Provide the (x, y) coordinate of the cell's center where the given text is located.  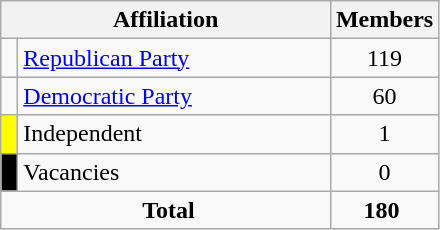
Democratic Party (174, 96)
0 (384, 172)
180 (384, 210)
60 (384, 96)
119 (384, 58)
Republican Party (174, 58)
Total (166, 210)
Members (384, 20)
1 (384, 134)
Affiliation (166, 20)
Vacancies (174, 172)
Independent (174, 134)
